Output the [X, Y] coordinate of the center of the cell containing the given text.  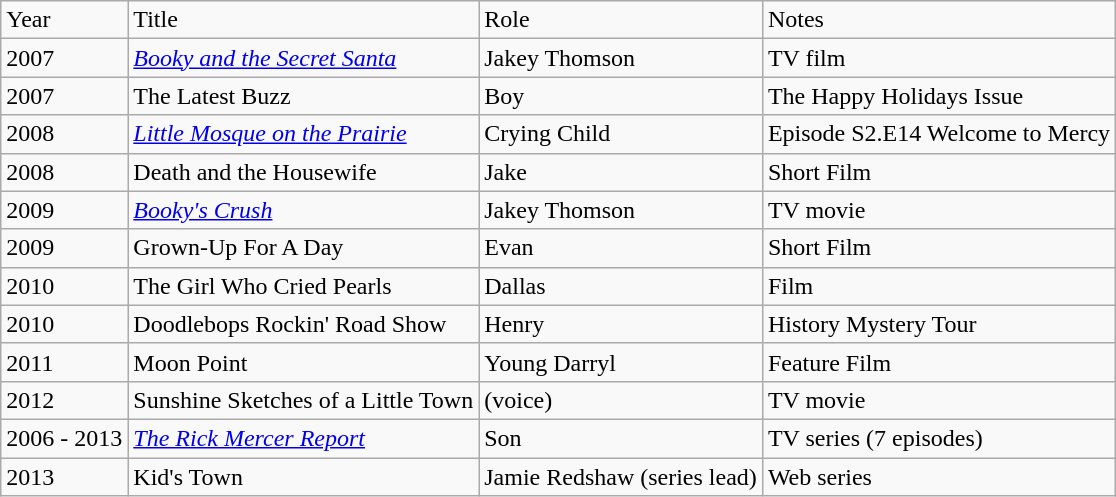
Young Darryl [621, 362]
Kid's Town [304, 477]
Henry [621, 324]
Death and the Housewife [304, 172]
The Happy Holidays Issue [938, 96]
Boy [621, 96]
Crying Child [621, 134]
Episode S2.E14 Welcome to Mercy [938, 134]
History Mystery Tour [938, 324]
Son [621, 438]
2013 [64, 477]
Grown-Up For A Day [304, 248]
2006 - 2013 [64, 438]
2011 [64, 362]
Feature Film [938, 362]
2012 [64, 400]
Doodlebops Rockin' Road Show [304, 324]
TV film [938, 58]
Evan [621, 248]
Jamie Redshaw (series lead) [621, 477]
Notes [938, 20]
Jake [621, 172]
Moon Point [304, 362]
Role [621, 20]
The Latest Buzz [304, 96]
Film [938, 286]
The Girl Who Cried Pearls [304, 286]
Web series [938, 477]
TV series (7 episodes) [938, 438]
Year [64, 20]
Dallas [621, 286]
(voice) [621, 400]
Sunshine Sketches of a Little Town [304, 400]
Title [304, 20]
Booky's Crush [304, 210]
The Rick Mercer Report [304, 438]
Little Mosque on the Prairie [304, 134]
Booky and the Secret Santa [304, 58]
